Detect which cell encompasses the target text, then output its (X, Y) center coordinate. 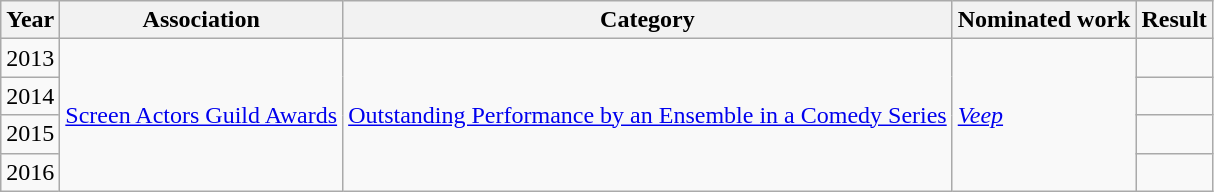
2015 (30, 134)
Association (202, 20)
Result (1174, 20)
Category (648, 20)
Year (30, 20)
Nominated work (1044, 20)
Outstanding Performance by an Ensemble in a Comedy Series (648, 115)
2014 (30, 96)
Veep (1044, 115)
Screen Actors Guild Awards (202, 115)
2016 (30, 172)
2013 (30, 58)
